Scan for the cell matching the given text and deliver its (X, Y) coordinate at center. 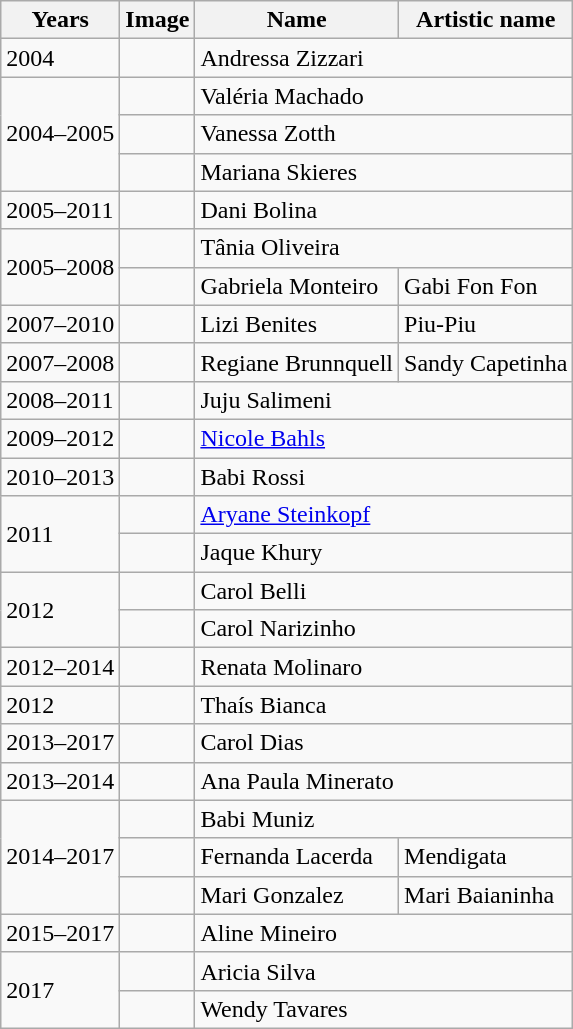
Babi Muniz (384, 819)
Carol Narizinho (384, 629)
2012–2014 (60, 667)
Andressa Zizzari (384, 58)
2015–2017 (60, 933)
2007–2008 (60, 362)
Nicole Bahls (384, 438)
Piu-Piu (486, 324)
Name (297, 20)
Regiane Brunnquell (297, 362)
Vanessa Zotth (384, 134)
Artistic name (486, 20)
2004–2005 (60, 134)
Tânia Oliveira (384, 248)
2004 (60, 58)
Mendigata (486, 857)
Lizi Benites (297, 324)
2007–2010 (60, 324)
Gabi Fon Fon (486, 286)
Mari Gonzalez (297, 895)
2005–2008 (60, 267)
2009–2012 (60, 438)
Renata Molinaro (384, 667)
Dani Bolina (384, 210)
2013–2014 (60, 781)
Years (60, 20)
2013–2017 (60, 743)
2008–2011 (60, 400)
2014–2017 (60, 857)
Mariana Skieres (384, 172)
2010–2013 (60, 477)
Fernanda Lacerda (297, 857)
Wendy Tavares (384, 1009)
Aline Mineiro (384, 933)
Carol Belli (384, 591)
Carol Dias (384, 743)
Ana Paula Minerato (384, 781)
Mari Baianinha (486, 895)
Babi Rossi (384, 477)
Image (158, 20)
Aryane Steinkopf (384, 515)
2005–2011 (60, 210)
Juju Salimeni (384, 400)
Jaque Khury (384, 553)
Gabriela Monteiro (297, 286)
2011 (60, 534)
Aricia Silva (384, 971)
Valéria Machado (384, 96)
Thaís Bianca (384, 705)
Sandy Capetinha (486, 362)
2017 (60, 990)
